For the text-containing cell, return its midpoint in [X, Y] coordinate format. 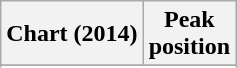
Chart (2014) [72, 34]
Peakposition [189, 34]
